Find where the given text appears and provide that cell's center as (x, y) coordinate. 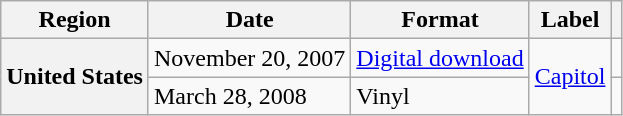
November 20, 2007 (249, 58)
Format (440, 20)
Vinyl (440, 96)
March 28, 2008 (249, 96)
United States (75, 77)
Capitol (570, 77)
Label (570, 20)
Digital download (440, 58)
Region (75, 20)
Date (249, 20)
